From the cell containing the given text, extract its center point as [X, Y] coordinate. 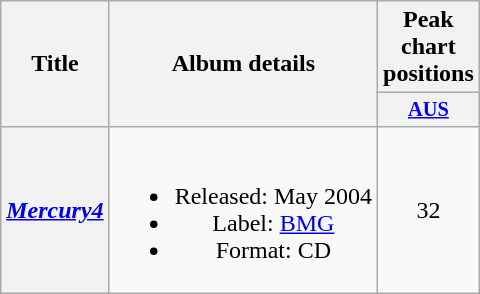
Peak chartpositions [429, 47]
Title [55, 64]
Mercury4 [55, 210]
Released: May 2004Label: BMGFormat: CD [243, 210]
AUS [429, 110]
Album details [243, 64]
32 [429, 210]
